Return the [X, Y] coordinate for the center point of the cell that contains the specified text.  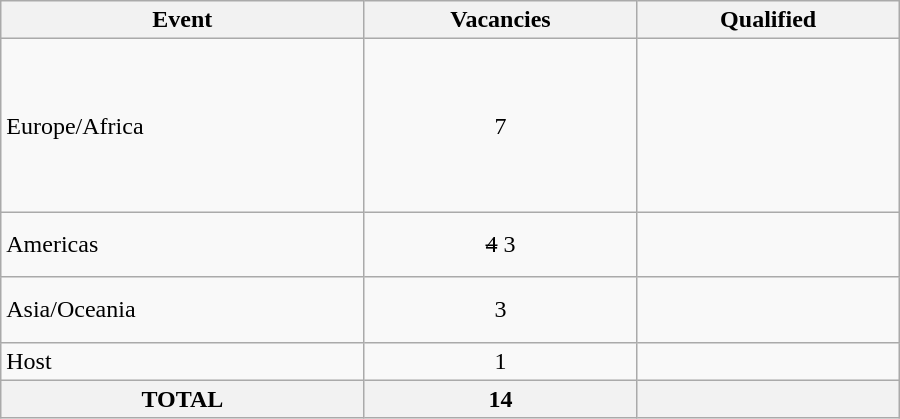
Qualified [768, 20]
1 [500, 361]
Vacancies [500, 20]
Host [182, 361]
TOTAL [182, 399]
Americas [182, 244]
4 3 [500, 244]
3 [500, 310]
Europe/Africa [182, 126]
Asia/Oceania [182, 310]
14 [500, 399]
Event [182, 20]
7 [500, 126]
